Identify which cell holds the provided text, then report its (x, y) central coordinate. 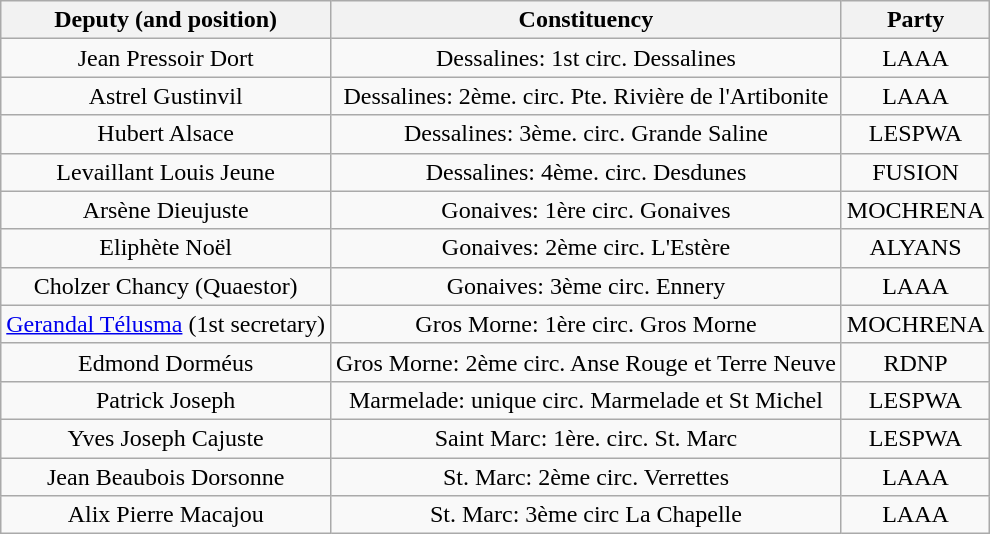
Cholzer Chancy (Quaestor) (166, 286)
Gros Morne: 1ère circ. Gros Morne (586, 324)
Saint Marc: 1ère. circ. St. Marc (586, 438)
St. Marc: 2ème circ. Verrettes (586, 477)
RDNP (915, 362)
Astrel Gustinvil (166, 96)
Party (915, 20)
Deputy (and position) (166, 20)
Alix Pierre Macajou (166, 515)
St. Marc: 3ème circ La Chapelle (586, 515)
Gros Morne: 2ème circ. Anse Rouge et Terre Neuve (586, 362)
Jean Beaubois Dorsonne (166, 477)
Gerandal Télusma (1st secretary) (166, 324)
Gonaives: 2ème circ. L'Estère (586, 248)
Edmond Dorméus (166, 362)
Marmelade: unique circ. Marmelade et St Michel (586, 400)
Eliphète Noël (166, 248)
Arsène Dieujuste (166, 210)
Hubert Alsace (166, 134)
Dessalines: 4ème. circ. Desdunes (586, 172)
Dessalines: 3ème. circ. Grande Saline (586, 134)
Dessalines: 2ème. circ. Pte. Rivière de l'Artibonite (586, 96)
Jean Pressoir Dort (166, 58)
Gonaives: 3ème circ. Ennery (586, 286)
FUSION (915, 172)
ALYANS (915, 248)
Patrick Joseph (166, 400)
Dessalines: 1st circ. Dessalines (586, 58)
Yves Joseph Cajuste (166, 438)
Constituency (586, 20)
Levaillant Louis Jeune (166, 172)
Gonaives: 1ère circ. Gonaives (586, 210)
